Scan for the cell matching the given text and deliver its (x, y) coordinate at center. 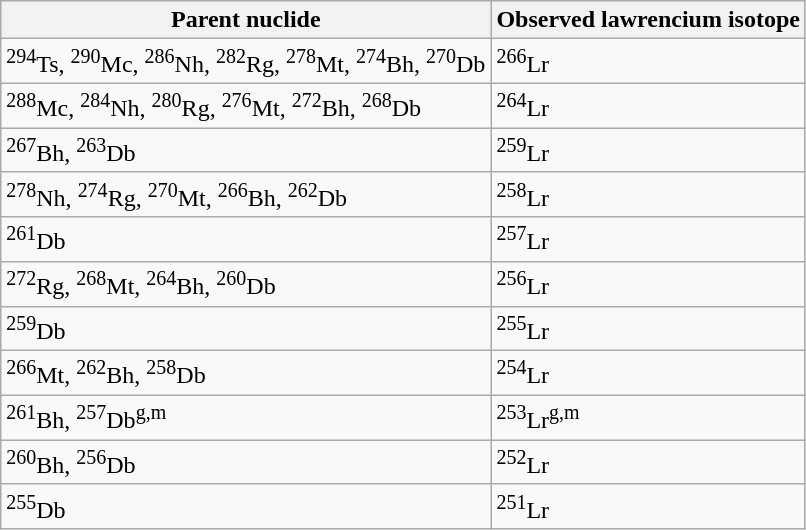
261Db (246, 240)
258Lr (648, 194)
252Lr (648, 462)
272Rg, 268Mt, 264Bh, 260Db (246, 284)
251Lr (648, 506)
253Lrg,m (648, 418)
261Bh, 257Dbg,m (246, 418)
294Ts, 290Mc, 286Nh, 282Rg, 278Mt, 274Bh, 270Db (246, 62)
256Lr (648, 284)
255Db (246, 506)
257Lr (648, 240)
Observed lawrencium isotope (648, 20)
259Lr (648, 150)
266Mt, 262Bh, 258Db (246, 374)
254Lr (648, 374)
260Bh, 256Db (246, 462)
278Nh, 274Rg, 270Mt, 266Bh, 262Db (246, 194)
255Lr (648, 328)
267Bh, 263Db (246, 150)
266Lr (648, 62)
Parent nuclide (246, 20)
264Lr (648, 106)
259Db (246, 328)
288Mc, 284Nh, 280Rg, 276Mt, 272Bh, 268Db (246, 106)
